Pinpoint the cell where the given text exists, returning its [X, Y] midpoint coordinate. 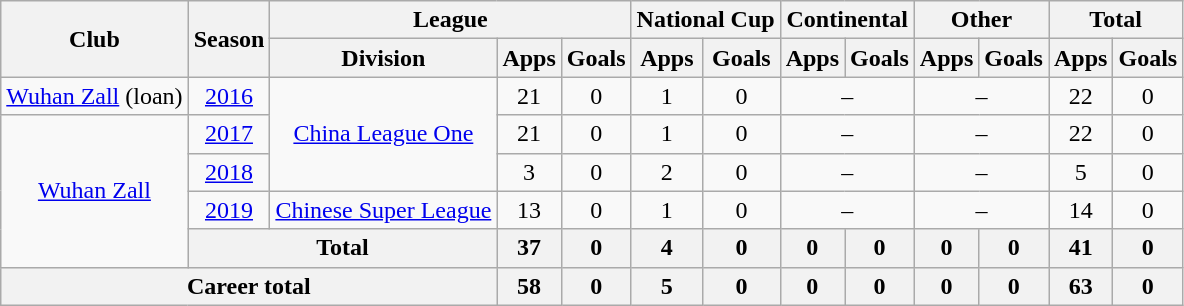
2019 [229, 210]
41 [1080, 248]
National Cup [706, 20]
2 [667, 172]
14 [1080, 210]
Club [94, 39]
58 [529, 286]
2018 [229, 172]
37 [529, 248]
2016 [229, 96]
Wuhan Zall [94, 191]
China League One [384, 134]
Continental [847, 20]
2017 [229, 134]
League [450, 20]
Wuhan Zall (loan) [94, 96]
13 [529, 210]
4 [667, 248]
Division [384, 58]
Season [229, 39]
Other [981, 20]
Career total [249, 286]
63 [1080, 286]
3 [529, 172]
Chinese Super League [384, 210]
